Return the [x, y] coordinate for the center point of the cell that contains the specified text.  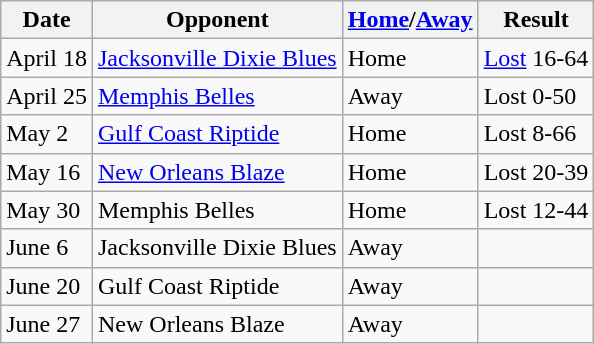
Lost 20-39 [536, 172]
April 25 [47, 96]
Lost 0-50 [536, 96]
Opponent [217, 20]
Home/Away [410, 20]
Lost 16-64 [536, 58]
May 16 [47, 172]
Result [536, 20]
June 6 [47, 248]
June 27 [47, 324]
May 2 [47, 134]
June 20 [47, 286]
April 18 [47, 58]
Lost 8-66 [536, 134]
Date [47, 20]
Lost 12-44 [536, 210]
May 30 [47, 210]
